Determine the (x, y) coordinate at the center of the cell enclosing the given text.  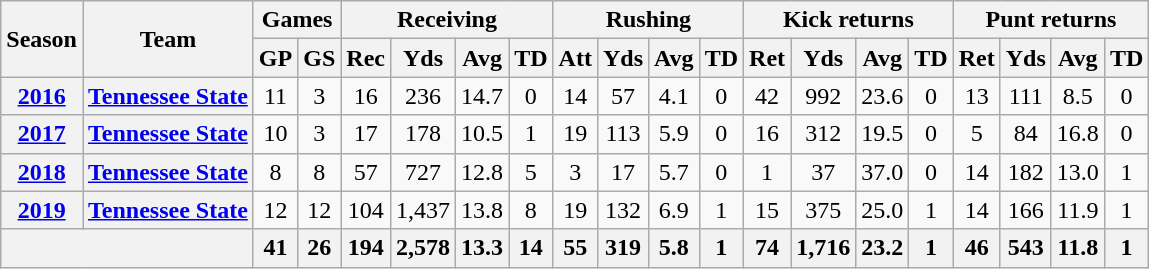
Punt returns (1051, 20)
26 (320, 248)
1,716 (824, 248)
84 (1026, 134)
Kick returns (849, 20)
178 (424, 134)
13.8 (482, 210)
10 (275, 134)
166 (1026, 210)
13.0 (1078, 172)
11.9 (1078, 210)
Receiving (447, 20)
1,437 (424, 210)
41 (275, 248)
375 (824, 210)
2,578 (424, 248)
113 (622, 134)
Games (296, 20)
182 (1026, 172)
992 (824, 96)
23.2 (882, 248)
23.6 (882, 96)
2016 (42, 96)
319 (622, 248)
74 (768, 248)
GS (320, 58)
236 (424, 96)
4.1 (674, 96)
2017 (42, 134)
GP (275, 58)
8.5 (1078, 96)
6.9 (674, 210)
13 (976, 96)
55 (575, 248)
5.7 (674, 172)
11.8 (1078, 248)
12.8 (482, 172)
13.3 (482, 248)
312 (824, 134)
11 (275, 96)
5.9 (674, 134)
2018 (42, 172)
15 (768, 210)
25.0 (882, 210)
Season (42, 39)
543 (1026, 248)
19.5 (882, 134)
14.7 (482, 96)
16.8 (1078, 134)
194 (366, 248)
2019 (42, 210)
104 (366, 210)
727 (424, 172)
Att (575, 58)
132 (622, 210)
Rushing (648, 20)
42 (768, 96)
37.0 (882, 172)
46 (976, 248)
10.5 (482, 134)
111 (1026, 96)
5.8 (674, 248)
Rec (366, 58)
Team (168, 39)
37 (824, 172)
